Return [X, Y] of the center of cell containing provided text 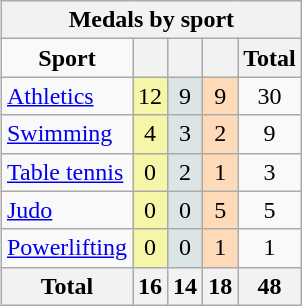
Swimming [66, 134]
14 [186, 286]
4 [150, 134]
30 [270, 96]
12 [150, 96]
Athletics [66, 96]
48 [270, 286]
Table tennis [66, 172]
Judo [66, 210]
Powerlifting [66, 248]
18 [220, 286]
16 [150, 286]
Medals by sport [151, 20]
Sport [66, 58]
